Locate the cell with the specified text and output its (x, y) center coordinate. 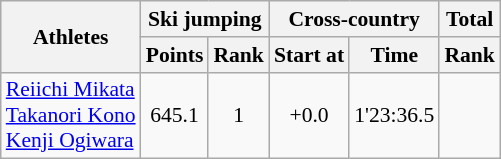
Points (175, 55)
Start at (309, 55)
645.1 (175, 116)
Athletes (71, 36)
Cross-country (354, 19)
Reiichi MikataTakanori KonoKenji Ogiwara (71, 116)
1 (238, 116)
Time (394, 55)
Total (470, 19)
+0.0 (309, 116)
1'23:36.5 (394, 116)
Ski jumping (205, 19)
